Scan for the cell matching the given text and deliver its [X, Y] coordinate at center. 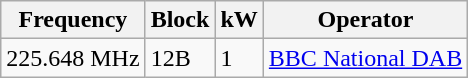
Frequency [73, 20]
1 [239, 58]
Block [180, 20]
kW [239, 20]
12B [180, 58]
225.648 MHz [73, 58]
BBC National DAB [365, 58]
Operator [365, 20]
